Pinpoint the cell where the given text exists, returning its (x, y) midpoint coordinate. 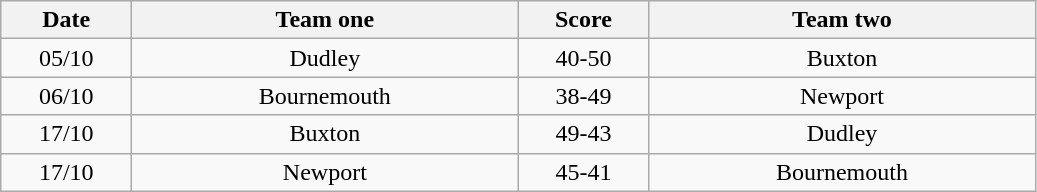
49-43 (584, 134)
Team two (842, 20)
45-41 (584, 172)
Team one (325, 20)
05/10 (66, 58)
Date (66, 20)
38-49 (584, 96)
40-50 (584, 58)
06/10 (66, 96)
Score (584, 20)
